Provide the (x, y) coordinate of the cell's center where the given text is located.  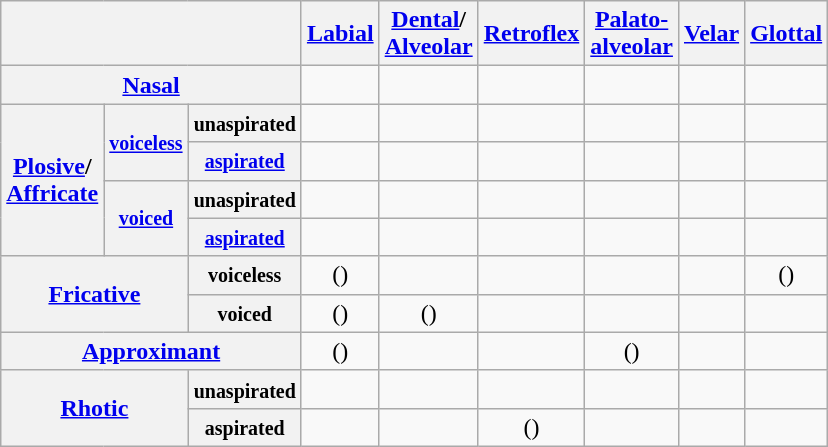
Dental/Alveolar (428, 34)
Approximant (152, 351)
Labial (340, 34)
Fricative (94, 294)
Glottal (786, 34)
Palato-alveolar (632, 34)
Plosive/Affricate (52, 180)
Velar (711, 34)
Rhotic (94, 408)
Nasal (152, 85)
Retroflex (532, 34)
